Provide the [x, y] coordinate of the cell's center where the given text is located.  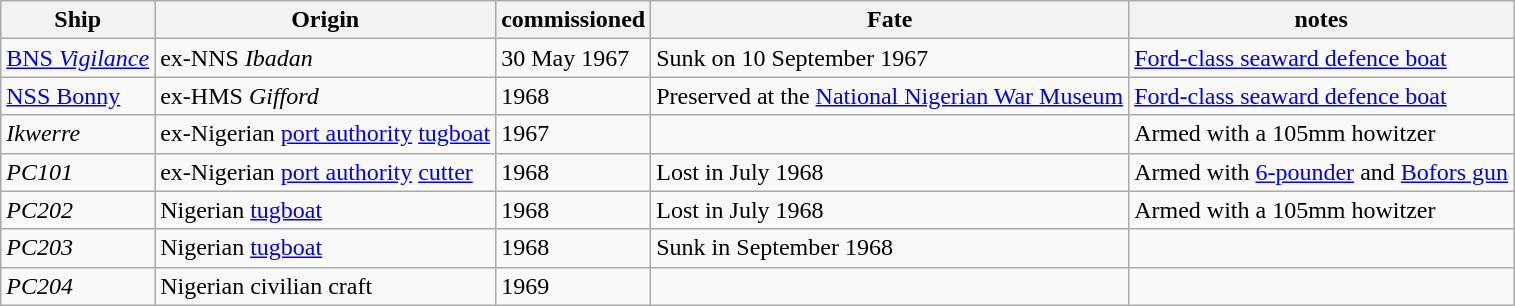
Origin [326, 20]
Preserved at the National Nigerian War Museum [890, 96]
notes [1322, 20]
ex-Nigerian port authority tugboat [326, 134]
Fate [890, 20]
commissioned [574, 20]
ex-Nigerian port authority cutter [326, 172]
PC101 [78, 172]
Ikwerre [78, 134]
Armed with 6-pounder and Bofors gun [1322, 172]
PC202 [78, 210]
1969 [574, 286]
30 May 1967 [574, 58]
Ship [78, 20]
Nigerian civilian craft [326, 286]
ex-HMS Gifford [326, 96]
1967 [574, 134]
Sunk in September 1968 [890, 248]
BNS Vigilance [78, 58]
PC203 [78, 248]
ex-NNS Ibadan [326, 58]
Sunk on 10 September 1967 [890, 58]
NSS Bonny [78, 96]
PC204 [78, 286]
